Provide the (x, y) coordinate of the cell's center where the given text is located.  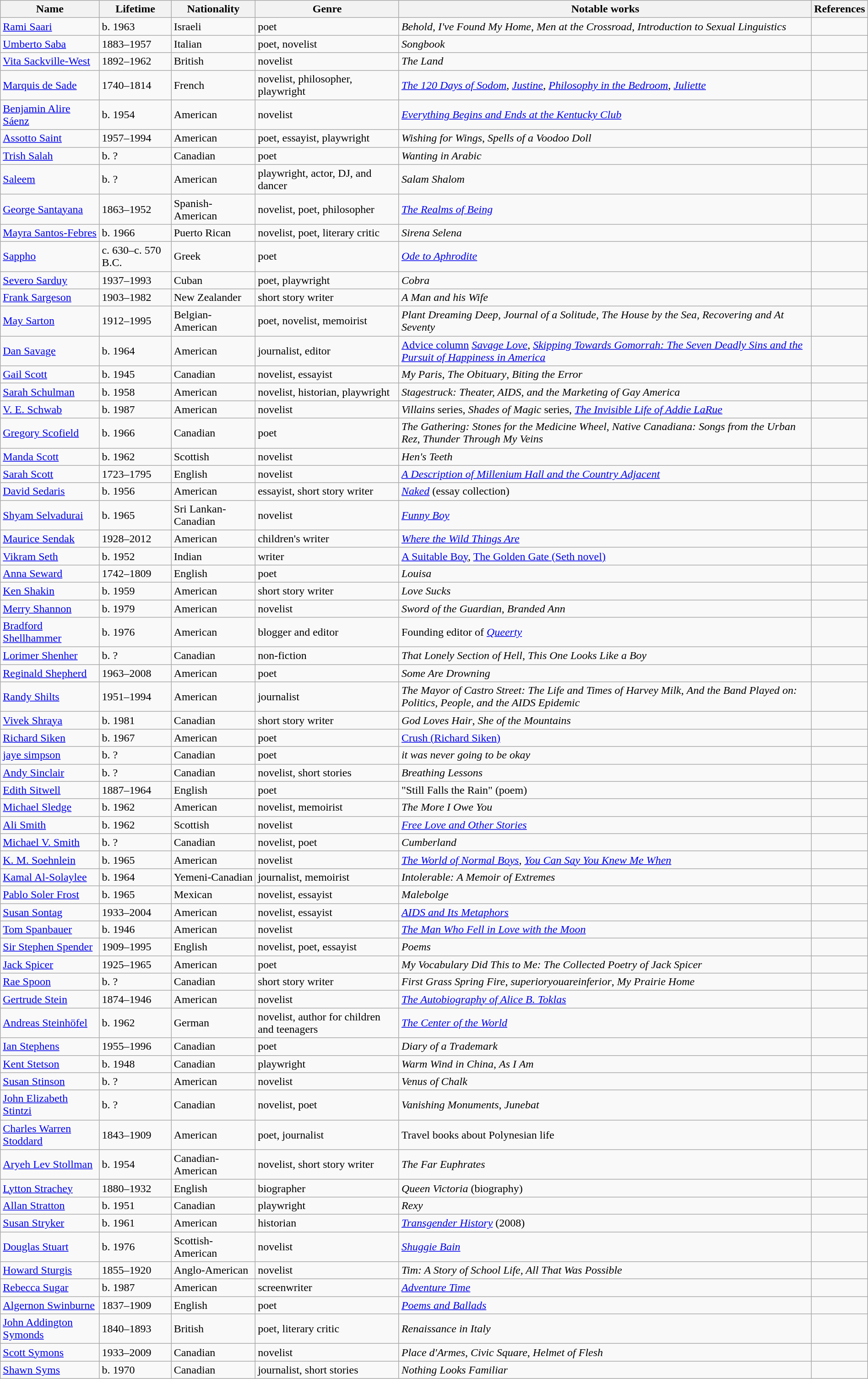
Lorimer Shenher (50, 656)
Louisa (605, 573)
German (213, 1023)
Sri Lankan-Canadian (213, 515)
1957–1994 (136, 138)
Scott Symons (50, 1352)
blogger and editor (327, 632)
Mexican (213, 894)
1742–1809 (136, 573)
Saleem (50, 180)
Nothing Looks Familiar (605, 1370)
Queen Victoria (biography) (605, 1188)
b. 1981 (136, 720)
Everything Begins and Ends at the Kentucky Club (605, 114)
1909–1995 (136, 947)
Breathing Lessons (605, 773)
novelist, poet, philosopher (327, 209)
Place d'Armes, Civic Square, Helmet of Flesh (605, 1352)
Nationality (213, 9)
Poems (605, 947)
The Mayor of Castro Street: The Life and Times of Harvey Milk, And the Band Played on: Politics, People, and the AIDS Epidemic (605, 697)
b. 1948 (136, 1064)
David Sedaris (50, 491)
writer (327, 556)
Pablo Soler Frost (50, 894)
Sword of the Guardian, Branded Ann (605, 609)
novelist, short story writer (327, 1164)
George Santayana (50, 209)
Wishing for Wings, Spells of a Voodoo Doll (605, 138)
The Autobiography of Alice B. Toklas (605, 999)
Rexy (605, 1205)
Shyam Selvadurai (50, 515)
journalist, memoirist (327, 877)
Indian (213, 556)
Vikram Seth (50, 556)
The Gathering: Stones for the Medicine Wheel, Native Canadiana: Songs from the Urban Rez, Thunder Through My Veins (605, 433)
Anna Seward (50, 573)
b. 1959 (136, 591)
journalist (327, 697)
b. 1956 (136, 491)
1937–1993 (136, 280)
Transgender History (2008) (605, 1223)
novelist, historian, playwright (327, 392)
Some Are Drowning (605, 673)
A Suitable Boy, The Golden Gate (Seth novel) (605, 556)
The More I Owe You (605, 807)
jaye simpson (50, 755)
Sarah Scott (50, 474)
Yemeni-Canadian (213, 877)
Benjamin Alire Sáenz (50, 114)
Canadian-American (213, 1164)
Gail Scott (50, 375)
Michael V. Smith (50, 842)
Stagestruck: Theater, AIDS, and the Marketing of Gay America (605, 392)
Rami Saari (50, 27)
Ken Shakin (50, 591)
Renaissance in Italy (605, 1329)
Vanishing Monuments, Junebat (605, 1105)
Notable works (605, 9)
Behold, I've Found My Home, Men at the Crossroad, Introduction to Sexual Linguistics (605, 27)
Manda Scott (50, 457)
V. E. Schwab (50, 409)
John Addington Symonds (50, 1329)
Severo Sarduy (50, 280)
biographer (327, 1188)
Sarah Schulman (50, 392)
Songbook (605, 44)
it was never going to be okay (605, 755)
Gertrude Stein (50, 999)
b. 1970 (136, 1370)
Intolerable: A Memoir of Extremes (605, 877)
The Man Who Fell in Love with the Moon (605, 930)
The Realms of Being (605, 209)
journalist, editor (327, 351)
Where the Wild Things Are (605, 539)
K. M. Soehnlein (50, 860)
Tim: A Story of School Life, All That Was Possible (605, 1270)
Spanish-American (213, 209)
Adventure Time (605, 1288)
Richard Siken (50, 738)
May Sarton (50, 322)
Villains series, Shades of Magic series, The Invisible Life of Addie LaRue (605, 409)
screenwriter (327, 1288)
Ode to Aphrodite (605, 256)
historian (327, 1223)
Sirena Selena (605, 233)
b. 1961 (136, 1223)
1837–1909 (136, 1305)
Marquis de Sade (50, 85)
Shawn Syms (50, 1370)
Douglas Stuart (50, 1247)
Lytton Strachey (50, 1188)
Frank Sargeson (50, 298)
Scottish-American (213, 1247)
AIDS and Its Metaphors (605, 912)
Hen's Teeth (605, 457)
Cobra (605, 280)
John Elizabeth Stintzi (50, 1105)
1855–1920 (136, 1270)
Aryeh Lev Stollman (50, 1164)
Free Love and Other Stories (605, 825)
Dan Savage (50, 351)
Howard Sturgis (50, 1270)
1951–1994 (136, 697)
poet, journalist (327, 1135)
My Vocabulary Did This to Me: The Collected Poetry of Jack Spicer (605, 965)
b. 1967 (136, 738)
poet, essayist, playwright (327, 138)
Sir Stephen Spender (50, 947)
1883–1957 (136, 44)
The 120 Days of Sodom, Justine, Philosophy in the Bedroom, Juliette (605, 85)
Warm Wind in China, As I Am (605, 1064)
Lifetime (136, 9)
Greek (213, 256)
poet, novelist (327, 44)
References (840, 9)
The Land (605, 61)
French (213, 85)
novelist, short stories (327, 773)
Poems and Ballads (605, 1305)
b. 1946 (136, 930)
Genre (327, 9)
Israeli (213, 27)
1863–1952 (136, 209)
poet, literary critic (327, 1329)
Crush (Richard Siken) (605, 738)
Puerto Rican (213, 233)
1963–2008 (136, 673)
journalist, short stories (327, 1370)
Maurice Sendak (50, 539)
1887–1964 (136, 790)
Cumberland (605, 842)
Allan Stratton (50, 1205)
novelist, memoirist (327, 807)
novelist, poet, essayist (327, 947)
Ali Smith (50, 825)
Advice column Savage Love, Skipping Towards Gomorrah: The Seven Deadly Sins and the Pursuit of Happiness in America (605, 351)
1723–1795 (136, 474)
1840–1893 (136, 1329)
Salam Shalom (605, 180)
Name (50, 9)
First Grass Spring Fire, superioryouareinferior, My Prairie Home (605, 982)
b. 1963 (136, 27)
Cuban (213, 280)
Vivek Shraya (50, 720)
Kamal Al-Solaylee (50, 877)
Venus of Chalk (605, 1081)
Rae Spoon (50, 982)
1892–1962 (136, 61)
1903–1982 (136, 298)
1880–1932 (136, 1188)
1928–2012 (136, 539)
Randy Shilts (50, 697)
Ian Stephens (50, 1047)
Susan Stinson (50, 1081)
essayist, short story writer (327, 491)
playwright, actor, DJ, and dancer (327, 180)
Shuggie Bain (605, 1247)
children's writer (327, 539)
1874–1946 (136, 999)
Edith Sitwell (50, 790)
God Loves Hair, She of the Mountains (605, 720)
1955–1996 (136, 1047)
c. 630–c. 570 B.C. (136, 256)
1912–1995 (136, 322)
poet, novelist, memoirist (327, 322)
Vita Sackville-West (50, 61)
That Lonely Section of Hell, This One Looks Like a Boy (605, 656)
b. 1958 (136, 392)
Andy Sinclair (50, 773)
Rebecca Sugar (50, 1288)
1740–1814 (136, 85)
b. 1945 (136, 375)
Anglo-American (213, 1270)
1843–1909 (136, 1135)
Founding editor of Queerty (605, 632)
"Still Falls the Rain" (poem) (605, 790)
Jack Spicer (50, 965)
A Man and his Wife (605, 298)
Trish Salah (50, 156)
Travel books about Polynesian life (605, 1135)
Plant Dreaming Deep, Journal of a Solitude, The House by the Sea, Recovering and At Seventy (605, 322)
b. 1979 (136, 609)
Bradford Shellhammer (50, 632)
Diary of a Trademark (605, 1047)
The World of Normal Boys, You Can Say You Knew Me When (605, 860)
poet, playwright (327, 280)
Michael Sledge (50, 807)
Assotto Saint (50, 138)
Gregory Scofield (50, 433)
A Description of Millenium Hall and the Country Adjacent (605, 474)
Susan Sontag (50, 912)
The Center of the World (605, 1023)
Kent Stetson (50, 1064)
Funny Boy (605, 515)
b. 1951 (136, 1205)
Wanting in Arabic (605, 156)
novelist, author for children and teenagers (327, 1023)
Tom Spanbauer (50, 930)
Sappho (50, 256)
Mayra Santos-Febres (50, 233)
non-fiction (327, 656)
Naked (essay collection) (605, 491)
1933–2009 (136, 1352)
Andreas Steinhöfel (50, 1023)
Belgian-American (213, 322)
Reginald Shepherd (50, 673)
Charles Warren Stoddard (50, 1135)
Merry Shannon (50, 609)
Love Sucks (605, 591)
Algernon Swinburne (50, 1305)
Malebolge (605, 894)
b. 1952 (136, 556)
New Zealander (213, 298)
1933–2004 (136, 912)
Umberto Saba (50, 44)
novelist, poet, literary critic (327, 233)
The Far Euphrates (605, 1164)
novelist, philosopher, playwright (327, 85)
Susan Stryker (50, 1223)
1925–1965 (136, 965)
Italian (213, 44)
My Paris, The Obituary, Biting the Error (605, 375)
